Find where the given text appears and provide that cell's center as (X, Y) coordinate. 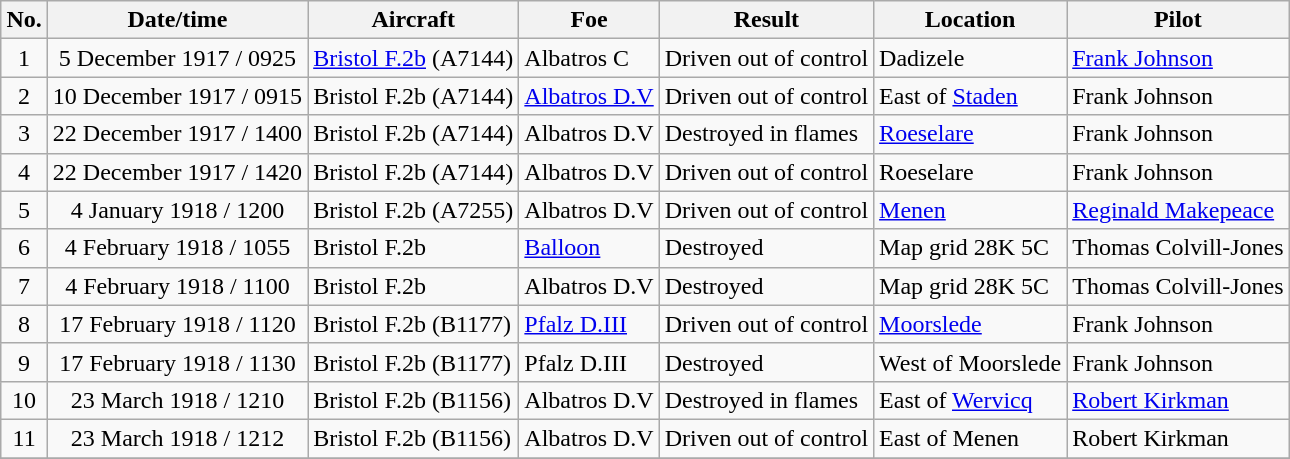
11 (24, 438)
East of Staden (970, 96)
4 February 1918 / 1100 (177, 286)
10 December 1917 / 0915 (177, 96)
4 January 1918 / 1200 (177, 210)
Result (766, 20)
Location (970, 20)
6 (24, 248)
Menen (970, 210)
8 (24, 324)
Albatros C (589, 58)
Aircraft (414, 20)
22 December 1917 / 1400 (177, 134)
Balloon (589, 248)
7 (24, 286)
3 (24, 134)
Dadizele (970, 58)
10 (24, 400)
5 (24, 210)
5 December 1917 / 0925 (177, 58)
East of Menen (970, 438)
17 February 1918 / 1130 (177, 362)
Pilot (1178, 20)
22 December 1917 / 1420 (177, 172)
2 (24, 96)
4 February 1918 / 1055 (177, 248)
9 (24, 362)
4 (24, 172)
No. (24, 20)
Moorslede (970, 324)
17 February 1918 / 1120 (177, 324)
Date/time (177, 20)
West of Moorslede (970, 362)
1 (24, 58)
Foe (589, 20)
23 March 1918 / 1212 (177, 438)
East of Wervicq (970, 400)
Bristol F.2b (A7255) (414, 210)
Reginald Makepeace (1178, 210)
23 March 1918 / 1210 (177, 400)
